Extract the [x, y] coordinate from the center of the cell holding the provided text.  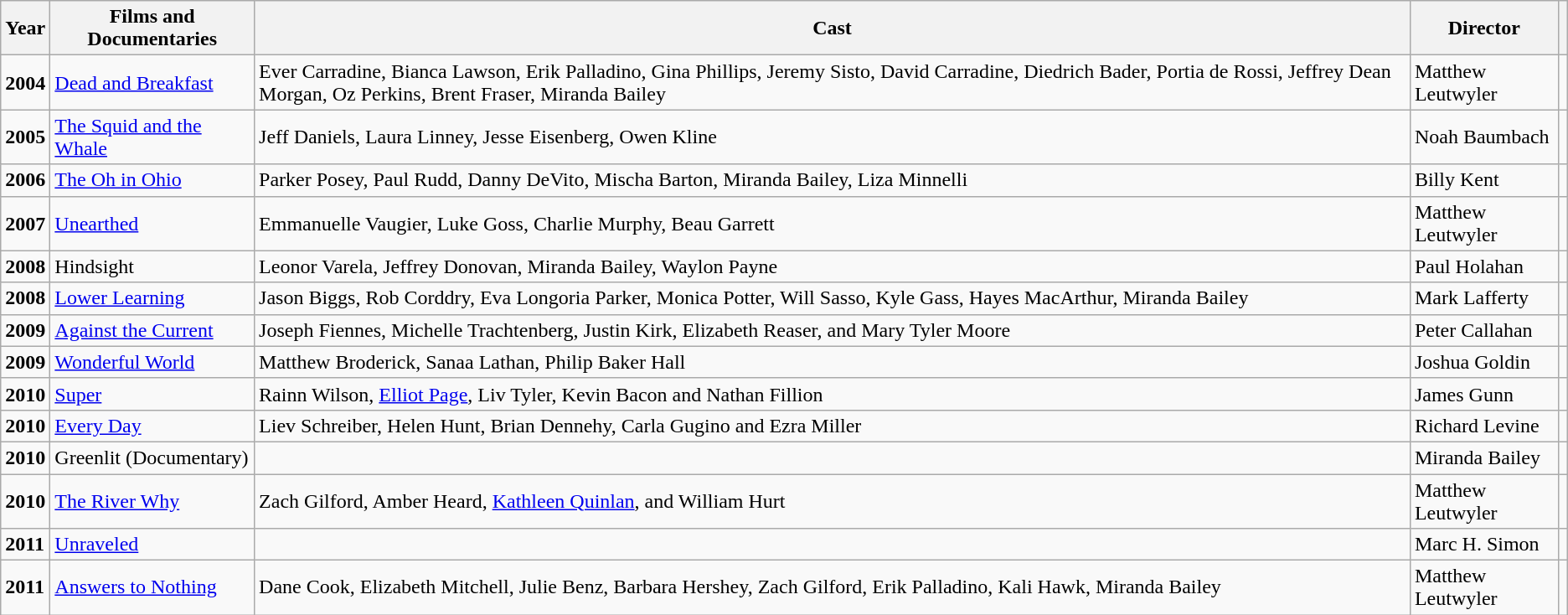
Paul Holahan [1484, 266]
Unraveled [152, 545]
Unearthed [152, 223]
Billy Kent [1484, 180]
Super [152, 394]
Miranda Bailey [1484, 457]
Matthew Broderick, Sanaa Lathan, Philip Baker Hall [833, 362]
Emmanuelle Vaugier, Luke Goss, Charlie Murphy, Beau Garrett [833, 223]
Against the Current [152, 330]
Richard Levine [1484, 426]
Mark Lafferty [1484, 298]
Rainn Wilson, Elliot Page, Liv Tyler, Kevin Bacon and Nathan Fillion [833, 394]
Every Day [152, 426]
The Oh in Ohio [152, 180]
Peter Callahan [1484, 330]
Parker Posey, Paul Rudd, Danny DeVito, Mischa Barton, Miranda Bailey, Liza Minnelli [833, 180]
James Gunn [1484, 394]
Marc H. Simon [1484, 545]
Hindsight [152, 266]
Answers to Nothing [152, 588]
The River Why [152, 501]
Lower Learning [152, 298]
Jeff Daniels, Laura Linney, Jesse Eisenberg, Owen Kline [833, 137]
Greenlit (Documentary) [152, 457]
2006 [25, 180]
Year [25, 28]
Jason Biggs, Rob Corddry, Eva Longoria Parker, Monica Potter, Will Sasso, Kyle Gass, Hayes MacArthur, Miranda Bailey [833, 298]
Dane Cook, Elizabeth Mitchell, Julie Benz, Barbara Hershey, Zach Gilford, Erik Palladino, Kali Hawk, Miranda Bailey [833, 588]
2004 [25, 82]
Leonor Varela, Jeffrey Donovan, Miranda Bailey, Waylon Payne [833, 266]
Noah Baumbach [1484, 137]
Liev Schreiber, Helen Hunt, Brian Dennehy, Carla Gugino and Ezra Miller [833, 426]
Joseph Fiennes, Michelle Trachtenberg, Justin Kirk, Elizabeth Reaser, and Mary Tyler Moore [833, 330]
Dead and Breakfast [152, 82]
Films and Documentaries [152, 28]
Director [1484, 28]
Cast [833, 28]
The Squid and the Whale [152, 137]
Zach Gilford, Amber Heard, Kathleen Quinlan, and William Hurt [833, 501]
2007 [25, 223]
2005 [25, 137]
Wonderful World [152, 362]
Joshua Goldin [1484, 362]
